Scan for the cell matching the given text and deliver its [X, Y] coordinate at center. 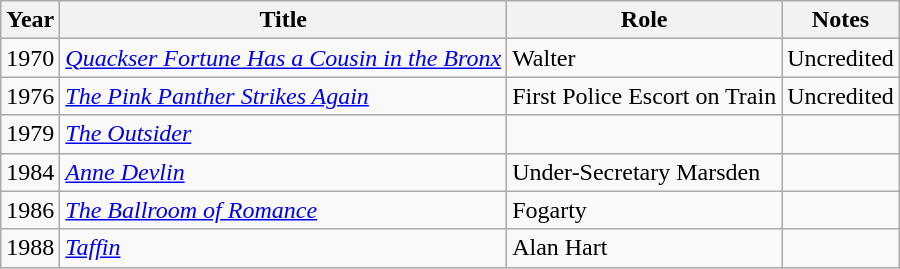
The Ballroom of Romance [284, 210]
Under-Secretary Marsden [644, 172]
1984 [30, 172]
Role [644, 20]
1986 [30, 210]
Title [284, 20]
1970 [30, 58]
Anne Devlin [284, 172]
1976 [30, 96]
Taffin [284, 248]
The Pink Panther Strikes Again [284, 96]
Walter [644, 58]
1979 [30, 134]
Fogarty [644, 210]
The Outsider [284, 134]
First Police Escort on Train [644, 96]
1988 [30, 248]
Alan Hart [644, 248]
Notes [841, 20]
Year [30, 20]
Quackser Fortune Has a Cousin in the Bronx [284, 58]
